Return (X, Y) of the center of cell containing provided text 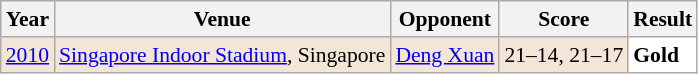
2010 (28, 55)
Year (28, 19)
Gold (662, 55)
Result (662, 19)
Score (564, 19)
21–14, 21–17 (564, 55)
Singapore Indoor Stadium, Singapore (222, 55)
Opponent (444, 19)
Deng Xuan (444, 55)
Venue (222, 19)
